Capture the cell that displays the provided text and extract its (X, Y) central coordinate. 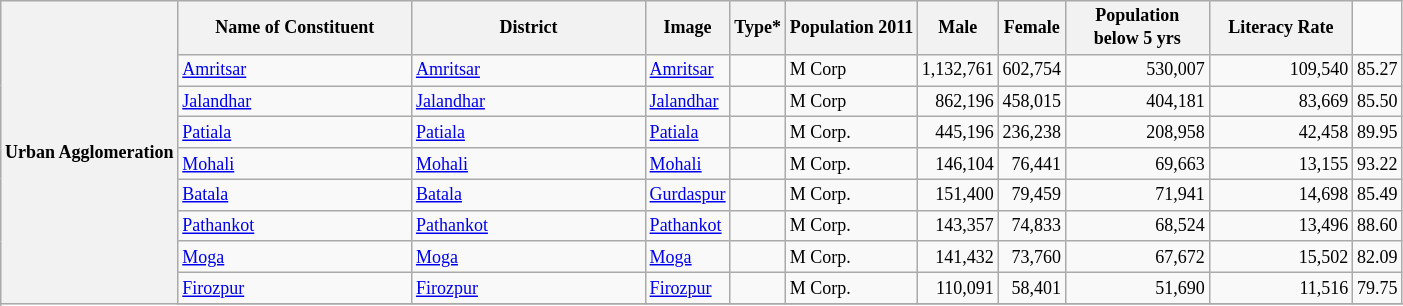
71,941 (1137, 194)
82.09 (1378, 256)
Female (1032, 28)
69,663 (1137, 164)
79.75 (1378, 288)
85.27 (1378, 70)
67,672 (1137, 256)
13,155 (1281, 164)
Urban Agglomeration (90, 152)
Population below 5 yrs (1137, 28)
862,196 (958, 102)
236,238 (1032, 132)
51,690 (1137, 288)
88.60 (1378, 226)
Male (958, 28)
602,754 (1032, 70)
Gurdaspur (688, 194)
146,104 (958, 164)
141,432 (958, 256)
85.49 (1378, 194)
530,007 (1137, 70)
151,400 (958, 194)
93.22 (1378, 164)
143,357 (958, 226)
Name of Constituent (295, 28)
Population 2011 (851, 28)
Image (688, 28)
11,516 (1281, 288)
1,132,761 (958, 70)
74,833 (1032, 226)
58,401 (1032, 288)
109,540 (1281, 70)
208,958 (1137, 132)
14,698 (1281, 194)
445,196 (958, 132)
42,458 (1281, 132)
79,459 (1032, 194)
85.50 (1378, 102)
Type* (758, 28)
13,496 (1281, 226)
68,524 (1137, 226)
83,669 (1281, 102)
76,441 (1032, 164)
District (529, 28)
73,760 (1032, 256)
Literacy Rate (1281, 28)
15,502 (1281, 256)
89.95 (1378, 132)
458,015 (1032, 102)
110,091 (958, 288)
404,181 (1137, 102)
